Output the (X, Y) coordinate of the center of the cell containing the given text.  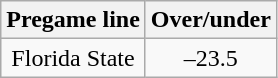
Over/under (210, 20)
Florida State (74, 58)
Pregame line (74, 20)
–23.5 (210, 58)
